Scan for the cell matching the given text and deliver its (x, y) coordinate at center. 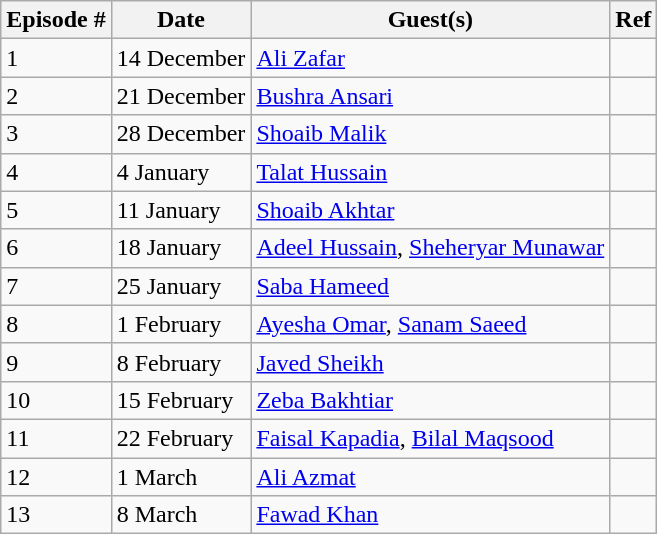
12 (56, 477)
7 (56, 286)
Adeel Hussain, Sheheryar Munawar (430, 248)
28 December (181, 134)
25 January (181, 286)
5 (56, 210)
1 February (181, 324)
1 March (181, 477)
Zeba Bakhtiar (430, 400)
11 January (181, 210)
Ali Zafar (430, 58)
Shoaib Akhtar (430, 210)
15 February (181, 400)
8 February (181, 362)
1 (56, 58)
Saba Hameed (430, 286)
Talat Hussain (430, 172)
Episode # (56, 20)
3 (56, 134)
22 February (181, 438)
Ayesha Omar, Sanam Saeed (430, 324)
Ali Azmat (430, 477)
4 (56, 172)
Bushra Ansari (430, 96)
13 (56, 515)
Shoaib Malik (430, 134)
Fawad Khan (430, 515)
Faisal Kapadia, Bilal Maqsood (430, 438)
9 (56, 362)
10 (56, 400)
Date (181, 20)
Guest(s) (430, 20)
6 (56, 248)
Ref (634, 20)
14 December (181, 58)
2 (56, 96)
Javed Sheikh (430, 362)
4 January (181, 172)
8 March (181, 515)
21 December (181, 96)
18 January (181, 248)
11 (56, 438)
8 (56, 324)
